Find where the given text appears and provide that cell's center as [x, y] coordinate. 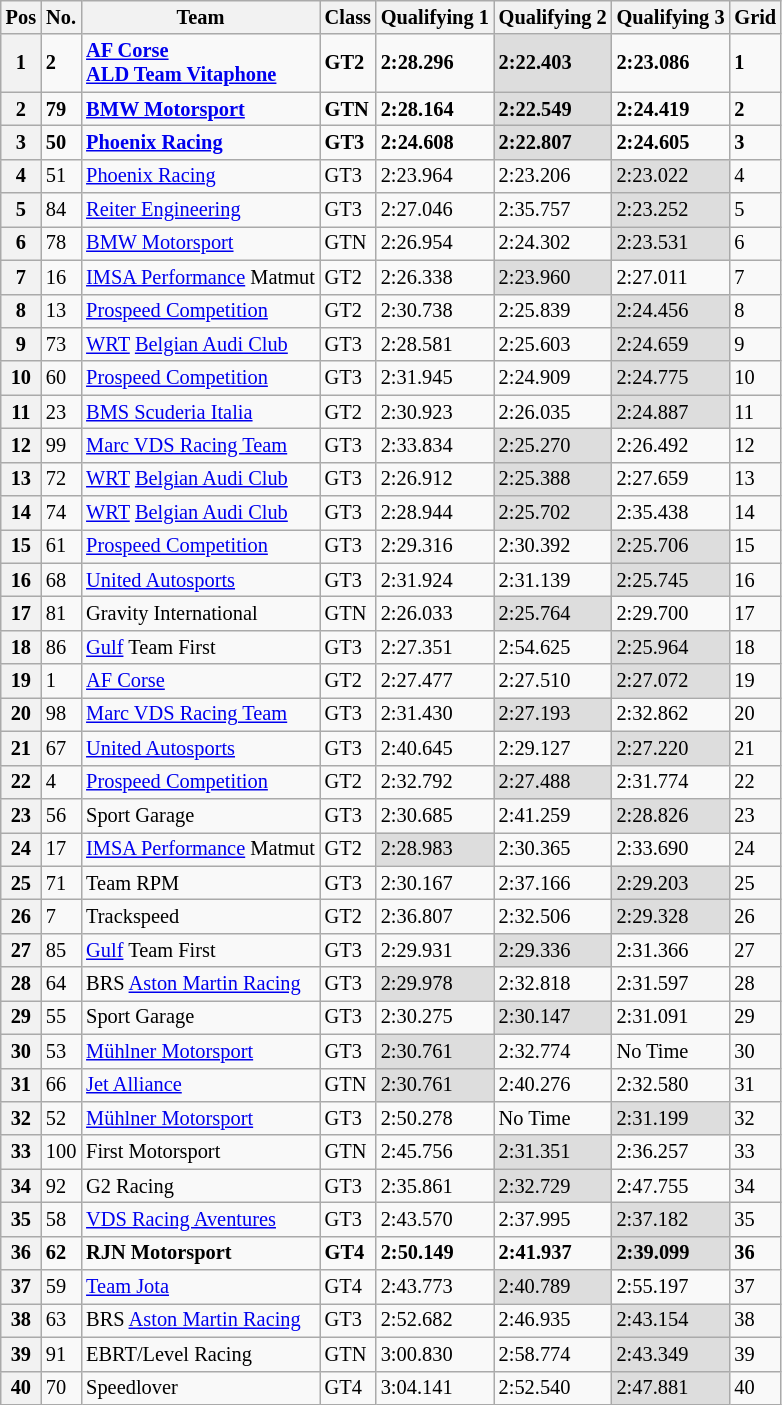
2:30.738 [435, 311]
2:33.690 [671, 849]
70 [61, 1388]
59 [61, 1287]
2:27.046 [435, 210]
2:50.278 [435, 1118]
85 [61, 950]
73 [61, 344]
2:32.580 [671, 1085]
2:24.456 [671, 311]
68 [61, 580]
2:24.608 [435, 142]
2:27.220 [671, 748]
VDS Racing Aventures [200, 1219]
3:04.141 [435, 1388]
Gravity International [200, 613]
2:28.164 [435, 109]
Grid [755, 17]
98 [61, 714]
2:26.338 [435, 277]
2:24.659 [671, 344]
64 [61, 984]
2:29.328 [671, 916]
2:31.774 [671, 782]
2:52.540 [553, 1388]
2:27.011 [671, 277]
2:58.774 [553, 1354]
2:24.419 [671, 109]
Trackspeed [200, 916]
2:22.807 [553, 142]
2:30.392 [553, 546]
2:28.296 [435, 63]
Pos [21, 17]
52 [61, 1118]
99 [61, 445]
2:40.276 [553, 1085]
G2 Racing [200, 1186]
2:36.807 [435, 916]
BMS Scuderia Italia [200, 412]
2:28.581 [435, 344]
2:24.909 [553, 378]
2:22.549 [553, 109]
55 [61, 1017]
2:29.931 [435, 950]
Qualifying 2 [553, 17]
2:23.964 [435, 176]
2:33.834 [435, 445]
2:31.430 [435, 714]
2:30.685 [435, 815]
2:25.388 [553, 479]
2:32.818 [553, 984]
2:24.775 [671, 378]
2:27.351 [435, 647]
2:25.964 [671, 647]
2:25.603 [553, 344]
71 [61, 883]
2:46.935 [553, 1320]
2:26.912 [435, 479]
2:26.954 [435, 243]
Jet Alliance [200, 1085]
2:31.366 [671, 950]
72 [61, 479]
2:40.645 [435, 748]
91 [61, 1354]
66 [61, 1085]
67 [61, 748]
2:27.488 [553, 782]
Team Jota [200, 1287]
2:45.756 [435, 1152]
2:27.477 [435, 681]
2:37.182 [671, 1219]
2:27.510 [553, 681]
2:23.252 [671, 210]
86 [61, 647]
Team RPM [200, 883]
100 [61, 1152]
2:29.336 [553, 950]
2:23.086 [671, 63]
2:30.147 [553, 1017]
78 [61, 243]
2:35.757 [553, 210]
2:28.944 [435, 513]
2:27.659 [671, 479]
2:41.937 [553, 1253]
2:23.960 [553, 277]
2:23.206 [553, 176]
2:35.438 [671, 513]
2:47.755 [671, 1186]
No. [61, 17]
2:25.270 [553, 445]
2:30.365 [553, 849]
61 [61, 546]
Qualifying 1 [435, 17]
2:31.199 [671, 1118]
2:50.149 [435, 1253]
2:25.745 [671, 580]
92 [61, 1186]
Speedlover [200, 1388]
2:31.597 [671, 984]
2:29.316 [435, 546]
2:25.764 [553, 613]
2:40.789 [553, 1287]
2:43.570 [435, 1219]
2:30.275 [435, 1017]
2:39.099 [671, 1253]
79 [61, 109]
2:22.403 [553, 63]
2:32.792 [435, 782]
2:26.035 [553, 412]
2:29.700 [671, 613]
2:29.978 [435, 984]
2:25.702 [553, 513]
3:00.830 [435, 1354]
2:27.072 [671, 681]
2:54.625 [553, 647]
58 [61, 1219]
2:32.729 [553, 1186]
2:52.682 [435, 1320]
56 [61, 815]
2:37.995 [553, 1219]
2:37.166 [553, 883]
84 [61, 210]
2:26.033 [435, 613]
2:25.706 [671, 546]
2:24.605 [671, 142]
First Motorsport [200, 1152]
2:27.193 [553, 714]
2:30.923 [435, 412]
2:31.924 [435, 580]
Class [348, 17]
2:26.492 [671, 445]
2:30.167 [435, 883]
2:35.861 [435, 1186]
2:28.826 [671, 815]
81 [61, 613]
EBRT/Level Racing [200, 1354]
AF Corse [200, 681]
Team [200, 17]
2:23.022 [671, 176]
60 [61, 378]
2:41.259 [553, 815]
2:43.349 [671, 1354]
2:31.091 [671, 1017]
62 [61, 1253]
74 [61, 513]
2:24.887 [671, 412]
2:43.773 [435, 1287]
2:31.351 [553, 1152]
2:55.197 [671, 1287]
2:24.302 [553, 243]
51 [61, 176]
AF CorseALD Team Vitaphone [200, 63]
2:43.154 [671, 1320]
63 [61, 1320]
Qualifying 3 [671, 17]
2:32.862 [671, 714]
2:36.257 [671, 1152]
2:23.531 [671, 243]
2:32.506 [553, 916]
53 [61, 1051]
2:47.881 [671, 1388]
2:29.203 [671, 883]
2:25.839 [553, 311]
2:31.139 [553, 580]
2:28.983 [435, 849]
50 [61, 142]
2:31.945 [435, 378]
RJN Motorsport [200, 1253]
Reiter Engineering [200, 210]
2:29.127 [553, 748]
2:32.774 [553, 1051]
